Capture the cell that displays the provided text and extract its (X, Y) central coordinate. 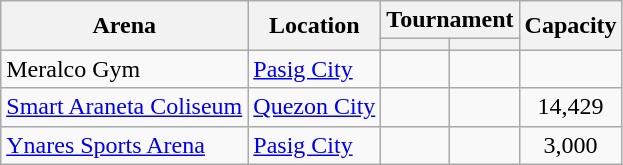
Meralco Gym (124, 69)
Arena (124, 26)
Quezon City (314, 107)
Smart Araneta Coliseum (124, 107)
3,000 (570, 145)
Capacity (570, 26)
Tournament (450, 20)
Location (314, 26)
Ynares Sports Arena (124, 145)
14,429 (570, 107)
